Provide the [X, Y] coordinate of the cell's center where the given text is located.  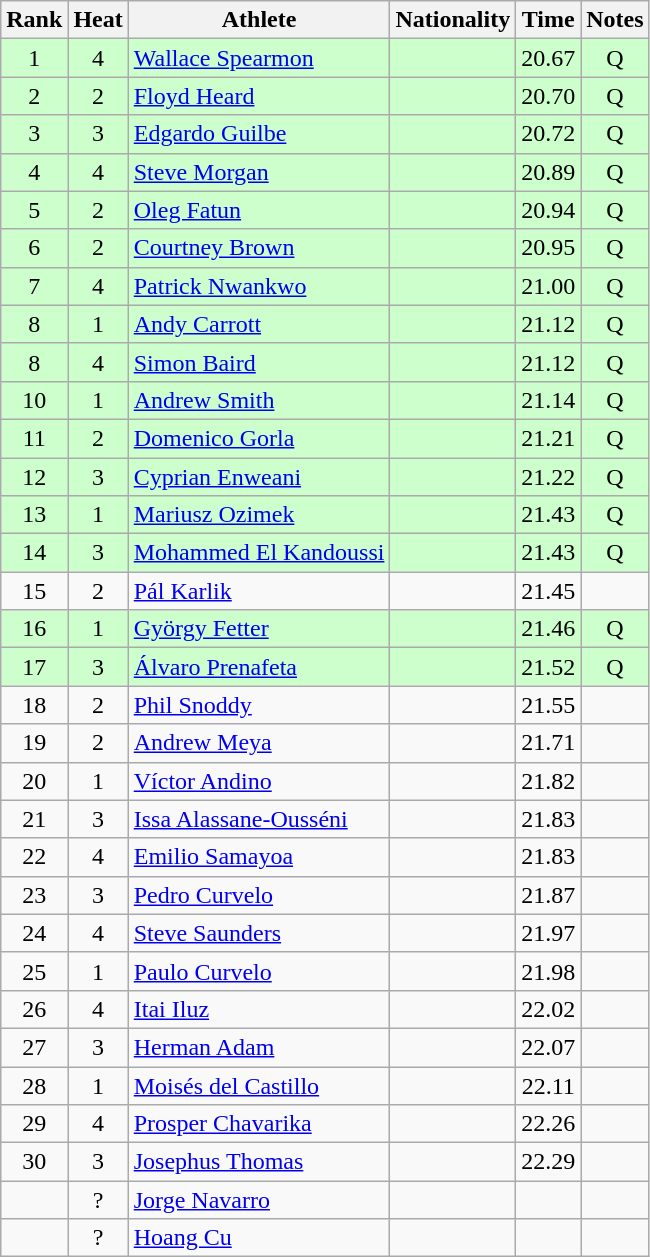
21.21 [548, 438]
5 [34, 210]
22.07 [548, 1047]
20.70 [548, 96]
12 [34, 477]
17 [34, 667]
Herman Adam [259, 1047]
Pedro Curvelo [259, 895]
Floyd Heard [259, 96]
10 [34, 400]
19 [34, 743]
28 [34, 1085]
Time [548, 20]
21.71 [548, 743]
Nationality [453, 20]
20.94 [548, 210]
21 [34, 819]
Heat [98, 20]
29 [34, 1124]
21.52 [548, 667]
20.95 [548, 248]
20.67 [548, 58]
Domenico Gorla [259, 438]
Courtney Brown [259, 248]
21.82 [548, 781]
21.97 [548, 933]
21.55 [548, 705]
21.14 [548, 400]
20.72 [548, 134]
21.45 [548, 591]
György Fetter [259, 629]
Mohammed El Kandoussi [259, 553]
11 [34, 438]
14 [34, 553]
Notes [615, 20]
Wallace Spearmon [259, 58]
Steve Saunders [259, 933]
Andrew Meya [259, 743]
Rank [34, 20]
21.46 [548, 629]
Emilio Samayoa [259, 857]
21.87 [548, 895]
30 [34, 1162]
21.22 [548, 477]
Pál Karlik [259, 591]
Cyprian Enweani [259, 477]
25 [34, 971]
22.11 [548, 1085]
Edgardo Guilbe [259, 134]
Simon Baird [259, 362]
Athlete [259, 20]
Mariusz Ozimek [259, 515]
22.26 [548, 1124]
26 [34, 1009]
20 [34, 781]
Jorge Navarro [259, 1200]
Prosper Chavarika [259, 1124]
Phil Snoddy [259, 705]
22.29 [548, 1162]
Moisés del Castillo [259, 1085]
Oleg Fatun [259, 210]
Issa Alassane-Ousséni [259, 819]
27 [34, 1047]
Andy Carrott [259, 324]
21.00 [548, 286]
Hoang Cu [259, 1238]
Álvaro Prenafeta [259, 667]
6 [34, 248]
Josephus Thomas [259, 1162]
Steve Morgan [259, 172]
18 [34, 705]
13 [34, 515]
Víctor Andino [259, 781]
Patrick Nwankwo [259, 286]
21.98 [548, 971]
Paulo Curvelo [259, 971]
22 [34, 857]
22.02 [548, 1009]
23 [34, 895]
20.89 [548, 172]
15 [34, 591]
16 [34, 629]
24 [34, 933]
Andrew Smith [259, 400]
Itai Iluz [259, 1009]
7 [34, 286]
